Identify which cell holds the provided text, then report its [X, Y] central coordinate. 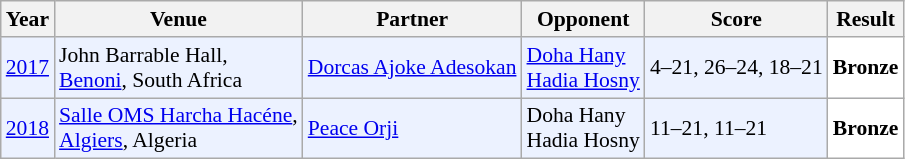
Peace Orji [412, 128]
Opponent [582, 19]
4–21, 26–24, 18–21 [736, 68]
Score [736, 19]
Partner [412, 19]
2017 [28, 68]
Venue [178, 19]
11–21, 11–21 [736, 128]
Salle OMS Harcha Hacéne,Algiers, Algeria [178, 128]
John Barrable Hall,Benoni, South Africa [178, 68]
Dorcas Ajoke Adesokan [412, 68]
2018 [28, 128]
Result [866, 19]
Year [28, 19]
